From the cell containing the given text, extract its center point as (x, y) coordinate. 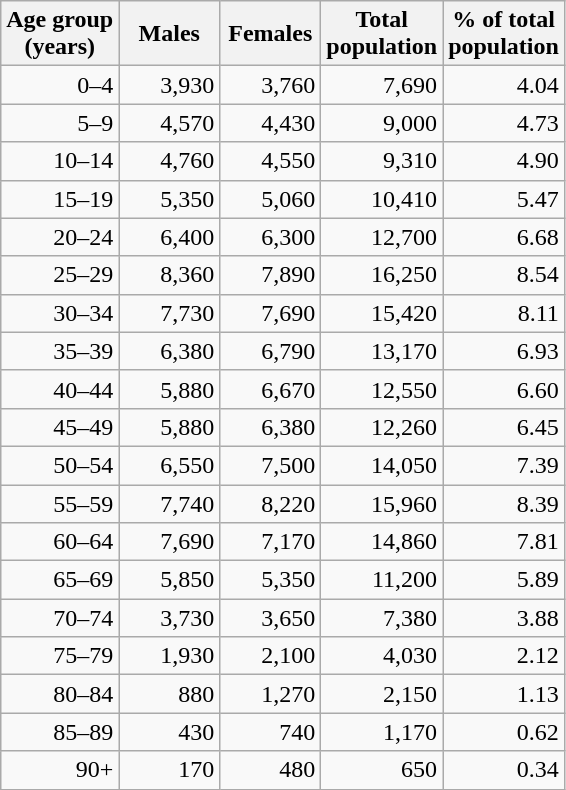
5.47 (504, 199)
5,060 (270, 199)
4.90 (504, 161)
880 (170, 694)
10,410 (382, 199)
170 (170, 770)
0.62 (504, 732)
80–84 (60, 694)
7,890 (270, 275)
7,730 (170, 313)
4,760 (170, 161)
14,050 (382, 465)
20–24 (60, 237)
25–29 (60, 275)
650 (382, 770)
6.68 (504, 237)
6.60 (504, 389)
6,550 (170, 465)
7,500 (270, 465)
6,300 (270, 237)
5–9 (60, 123)
65–69 (60, 580)
6,670 (270, 389)
7.39 (504, 465)
2,150 (382, 694)
5,850 (170, 580)
430 (170, 732)
30–34 (60, 313)
4,570 (170, 123)
4,030 (382, 656)
1,270 (270, 694)
15,960 (382, 503)
11,200 (382, 580)
7,380 (382, 618)
3,930 (170, 85)
4,550 (270, 161)
1.13 (504, 694)
16,250 (382, 275)
7,170 (270, 542)
9,310 (382, 161)
3,760 (270, 85)
6.45 (504, 427)
Age group (years) (60, 34)
8.39 (504, 503)
3.88 (504, 618)
3,730 (170, 618)
% of totalpopulation (504, 34)
6.93 (504, 351)
2.12 (504, 656)
7.81 (504, 542)
4,430 (270, 123)
8,220 (270, 503)
6,400 (170, 237)
5.89 (504, 580)
7,740 (170, 503)
1,170 (382, 732)
4.04 (504, 85)
1,930 (170, 656)
15,420 (382, 313)
Totalpopulation (382, 34)
13,170 (382, 351)
9,000 (382, 123)
8.54 (504, 275)
45–49 (60, 427)
Females (270, 34)
6,790 (270, 351)
55–59 (60, 503)
2,100 (270, 656)
85–89 (60, 732)
50–54 (60, 465)
12,700 (382, 237)
8,360 (170, 275)
60–64 (60, 542)
12,550 (382, 389)
10–14 (60, 161)
75–79 (60, 656)
35–39 (60, 351)
0.34 (504, 770)
480 (270, 770)
Males (170, 34)
3,650 (270, 618)
90+ (60, 770)
15–19 (60, 199)
14,860 (382, 542)
740 (270, 732)
0–4 (60, 85)
8.11 (504, 313)
70–74 (60, 618)
12,260 (382, 427)
40–44 (60, 389)
4.73 (504, 123)
